Return the (X, Y) coordinate for the center point of the cell that contains the specified text.  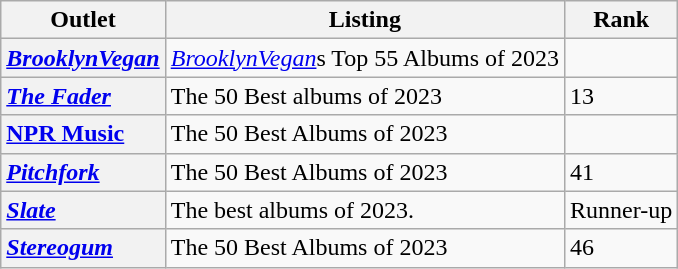
Stereogum (83, 248)
Rank (622, 20)
The best albums of 2023. (364, 210)
BrooklynVegans Top 55 Albums of 2023 (364, 58)
13 (622, 96)
41 (622, 172)
NPR Music (83, 134)
The Fader (83, 96)
Outlet (83, 20)
Listing (364, 20)
BrooklynVegan (83, 58)
Pitchfork (83, 172)
46 (622, 248)
Runner-up (622, 210)
Slate (83, 210)
The 50 Best albums of 2023 (364, 96)
